From the cell containing the given text, extract its center point as [x, y] coordinate. 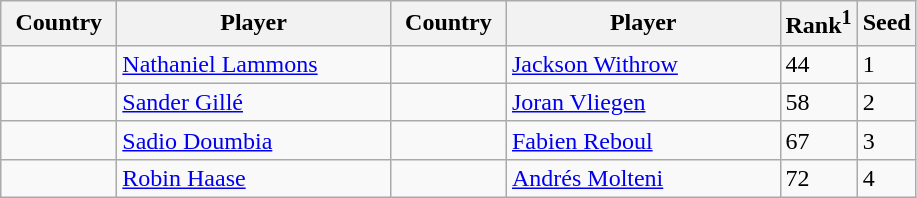
4 [886, 178]
44 [818, 64]
Sander Gillé [254, 102]
Andrés Molteni [643, 178]
Nathaniel Lammons [254, 64]
2 [886, 102]
Fabien Reboul [643, 140]
Robin Haase [254, 178]
1 [886, 64]
Sadio Doumbia [254, 140]
72 [818, 178]
Jackson Withrow [643, 64]
58 [818, 102]
3 [886, 140]
Seed [886, 24]
Rank1 [818, 24]
67 [818, 140]
Joran Vliegen [643, 102]
